Search for the cell housing the specified text and yield its [x, y] center coordinate. 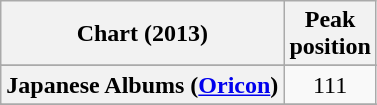
111 [330, 85]
Chart (2013) [142, 34]
Peakposition [330, 34]
Japanese Albums (Oricon) [142, 85]
